Detect which cell encompasses the target text, then output its (X, Y) center coordinate. 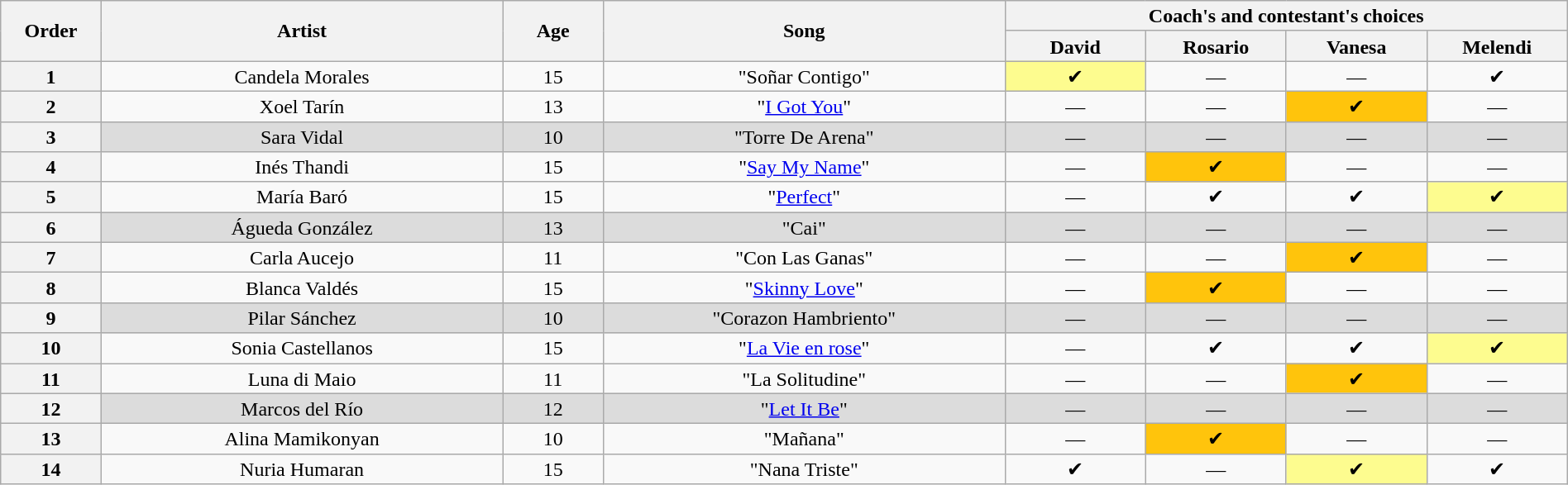
"Corazon Hambriento" (804, 317)
Song (804, 31)
Carla Aucejo (302, 258)
2 (51, 106)
Pilar Sánchez (302, 317)
"Mañana" (804, 440)
David (1075, 46)
Candela Morales (302, 76)
14 (51, 469)
9 (51, 317)
1 (51, 76)
Xoel Tarín (302, 106)
Sonia Castellanos (302, 349)
Alina Mamikonyan (302, 440)
4 (51, 167)
Luna di Maio (302, 378)
"La Vie en rose" (804, 349)
"Skinny Love" (804, 288)
Order (51, 31)
8 (51, 288)
Blanca Valdés (302, 288)
Artist (302, 31)
María Baró (302, 197)
Sara Vidal (302, 137)
Vanesa (1356, 46)
"La Solitudine" (804, 378)
"Soñar Contigo" (804, 76)
6 (51, 228)
"Say My Name" (804, 167)
Melendi (1497, 46)
"Con Las Ganas" (804, 258)
7 (51, 258)
"I Got You" (804, 106)
Águeda González (302, 228)
3 (51, 137)
"Let It Be" (804, 408)
Nuria Humaran (302, 469)
Inés Thandi (302, 167)
"Torre De Arena" (804, 137)
Age (552, 31)
Rosario (1216, 46)
"Cai" (804, 228)
Coach's and contestant's choices (1286, 17)
"Perfect" (804, 197)
Marcos del Río (302, 408)
"Nana Triste" (804, 469)
5 (51, 197)
